Capture the cell that displays the provided text and extract its (x, y) central coordinate. 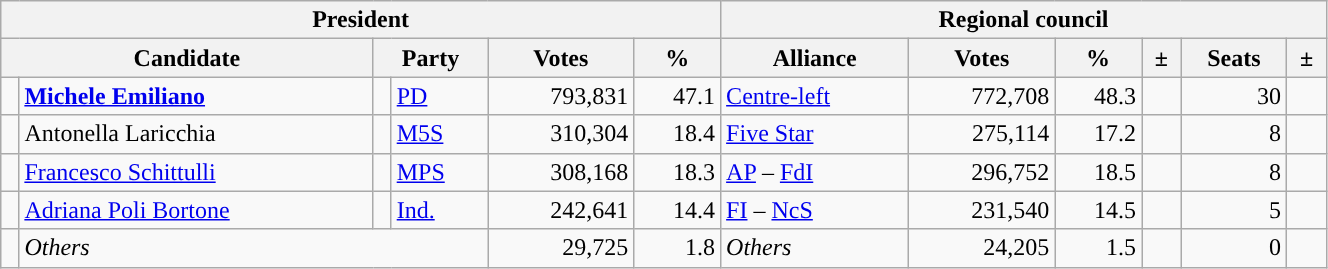
5 (1234, 210)
30 (1234, 96)
M5S (440, 134)
14.4 (678, 210)
PD (440, 96)
Regional council (1024, 20)
Ind. (440, 210)
President (361, 20)
Seats (1234, 58)
18.3 (678, 172)
AP – FdI (815, 172)
Centre-left (815, 96)
Michele Emiliano (196, 96)
1.5 (1098, 248)
47.1 (678, 96)
18.5 (1098, 172)
1.8 (678, 248)
29,725 (561, 248)
FI – NcS (815, 210)
Antonella Laricchia (196, 134)
Five Star (815, 134)
17.2 (1098, 134)
18.4 (678, 134)
296,752 (982, 172)
275,114 (982, 134)
Francesco Schittulli (196, 172)
793,831 (561, 96)
Candidate (187, 58)
308,168 (561, 172)
14.5 (1098, 210)
242,641 (561, 210)
MPS (440, 172)
310,304 (561, 134)
24,205 (982, 248)
772,708 (982, 96)
231,540 (982, 210)
48.3 (1098, 96)
Party (430, 58)
0 (1234, 248)
Alliance (815, 58)
Adriana Poli Bortone (196, 210)
